Provide the (X, Y) coordinate of the cell's center where the given text is located.  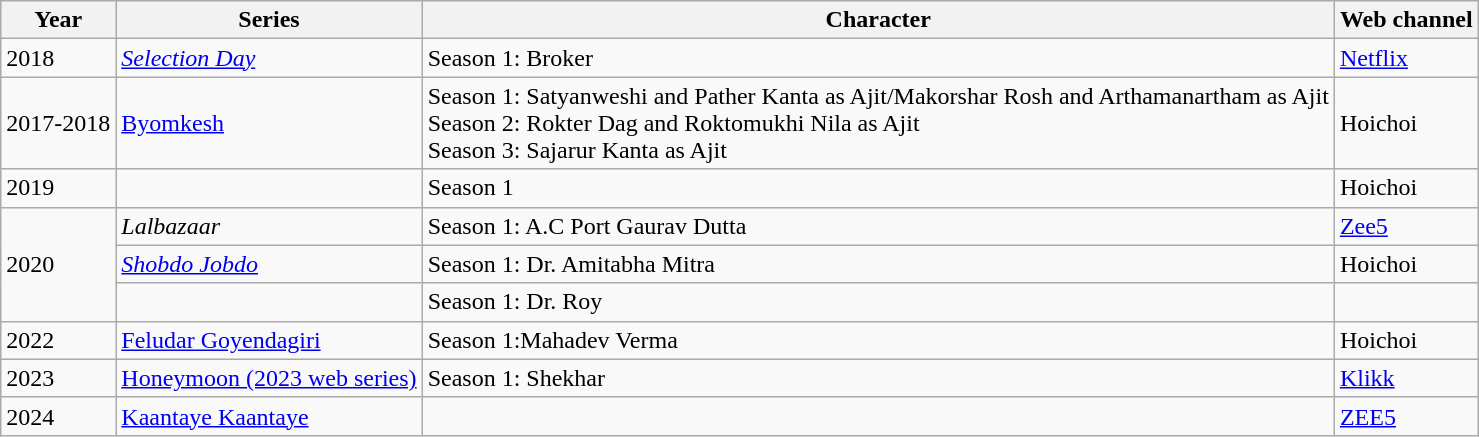
Byomkesh (269, 123)
Season 1 (878, 188)
Zee5 (1406, 226)
Season 1: Dr. Roy (878, 302)
2019 (58, 188)
Selection Day (269, 58)
Web channel (1406, 20)
Lalbazaar (269, 226)
Year (58, 20)
2020 (58, 264)
2023 (58, 378)
Feludar Goyendagiri (269, 340)
Season 1: Shekhar (878, 378)
Shobdo Jobdo (269, 264)
Honeymoon (2023 web series) (269, 378)
Season 1: A.C Port Gaurav Dutta (878, 226)
Season 1: Dr. Amitabha Mitra (878, 264)
2017-2018 (58, 123)
Season 1: Broker (878, 58)
2022 (58, 340)
2018 (58, 58)
Character (878, 20)
Klikk (1406, 378)
Season 1:Mahadev Verma (878, 340)
Series (269, 20)
Kaantaye Kaantaye (269, 416)
ZEE5 (1406, 416)
2024 (58, 416)
Netflix (1406, 58)
